Return the (x, y) coordinate for the center point of the cell that contains the specified text.  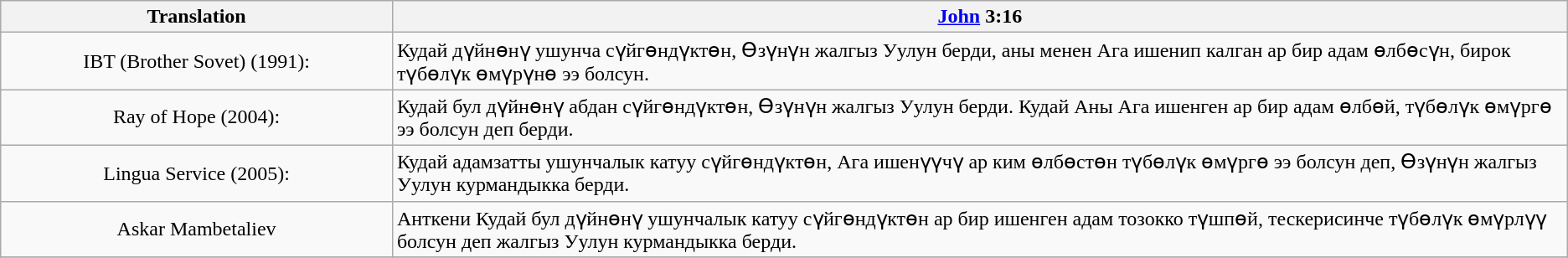
Кудай дүйнөнү ушунча сүйгөндүктөн, Өзүнүн жалгыз Уулун берди, аны менен Ага ишенип калган ар бир адам өлбөсүн, бирок түбөлүк өмүрүнө ээ болсун. (980, 61)
Lingua Service (2005): (197, 173)
Askar Mambetaliev (197, 230)
Ray of Hope (2004): (197, 117)
IBT (Brother Sovet) (1991): (197, 61)
Кудай адамзатты ушунчалык катуу сүйгөндүктөн, Ага ишенүүчү ар ким өлбөстөн түбөлүк өмүргө ээ болсун деп, Өзүнүн жалгыз Уулун курмандыкка берди. (980, 173)
Кудай бул дүйнөнү абдан сүйгөндүктөн, Өзүнүн жалгыз Уулун берди. Кудай Аны Ага ишенген ар бир адам өлбөй, түбөлүк өмүргө ээ болсун деп берди. (980, 117)
John 3:16 (980, 17)
Translation (197, 17)
